Find where the given text appears and provide that cell's center as [X, Y] coordinate. 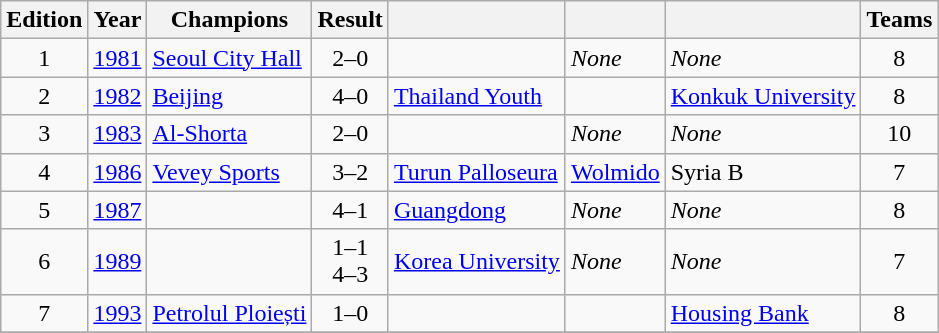
1982 [118, 96]
Guangdong [476, 210]
4–0 [350, 96]
4 [44, 172]
Champions [230, 20]
1989 [118, 262]
Petrolul Ploiești [230, 313]
Konkuk University [763, 96]
1986 [118, 172]
Thailand Youth [476, 96]
1–1 4–3 [350, 262]
Al-Shorta [230, 134]
Turun Palloseura [476, 172]
1–0 [350, 313]
1987 [118, 210]
5 [44, 210]
4–1 [350, 210]
2 [44, 96]
Beijing [230, 96]
10 [900, 134]
Teams [900, 20]
Syria B [763, 172]
Seoul City Hall [230, 58]
Vevey Sports [230, 172]
1983 [118, 134]
Housing Bank [763, 313]
1 [44, 58]
3 [44, 134]
Year [118, 20]
Korea University [476, 262]
3–2 [350, 172]
1981 [118, 58]
Edition [44, 20]
6 [44, 262]
Result [350, 20]
Wolmido [615, 172]
1993 [118, 313]
